From the cell containing the given text, extract its center point as [x, y] coordinate. 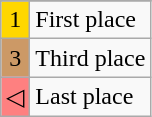
Last place [90, 97]
3 [16, 58]
◁ [16, 97]
First place [90, 20]
Third place [90, 58]
1 [16, 20]
